Output the (X, Y) coordinate of the center of the cell containing the given text.  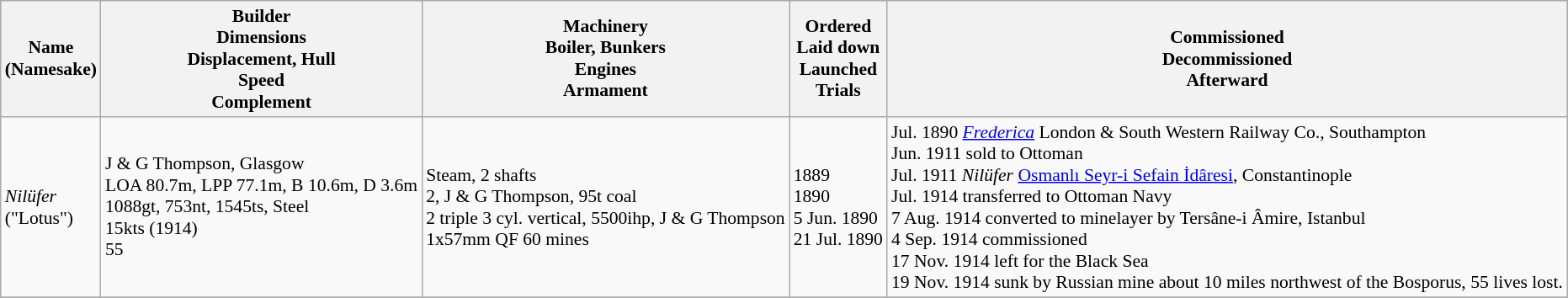
MachineryBoiler, BunkersEnginesArmament (606, 59)
OrderedLaid downLaunchedTrials (838, 59)
CommissionedDecommissionedAfterward (1227, 59)
Name(Namesake) (50, 59)
BuilderDimensionsDisplacement, HullSpeedComplement (261, 59)
Nilüfer("Lotus") (50, 207)
J & G Thompson, GlasgowLOA 80.7m, LPP 77.1m, B 10.6m, D 3.6m1088gt, 753nt, 1545ts, Steel15kts (1914)55 (261, 207)
188918905 Jun. 189021 Jul. 1890 (838, 207)
Steam, 2 shafts2, J & G Thompson, 95t coal2 triple 3 cyl. vertical, 5500ihp, J & G Thompson1x57mm QF 60 mines (606, 207)
